Identify which cell holds the provided text, then report its (X, Y) central coordinate. 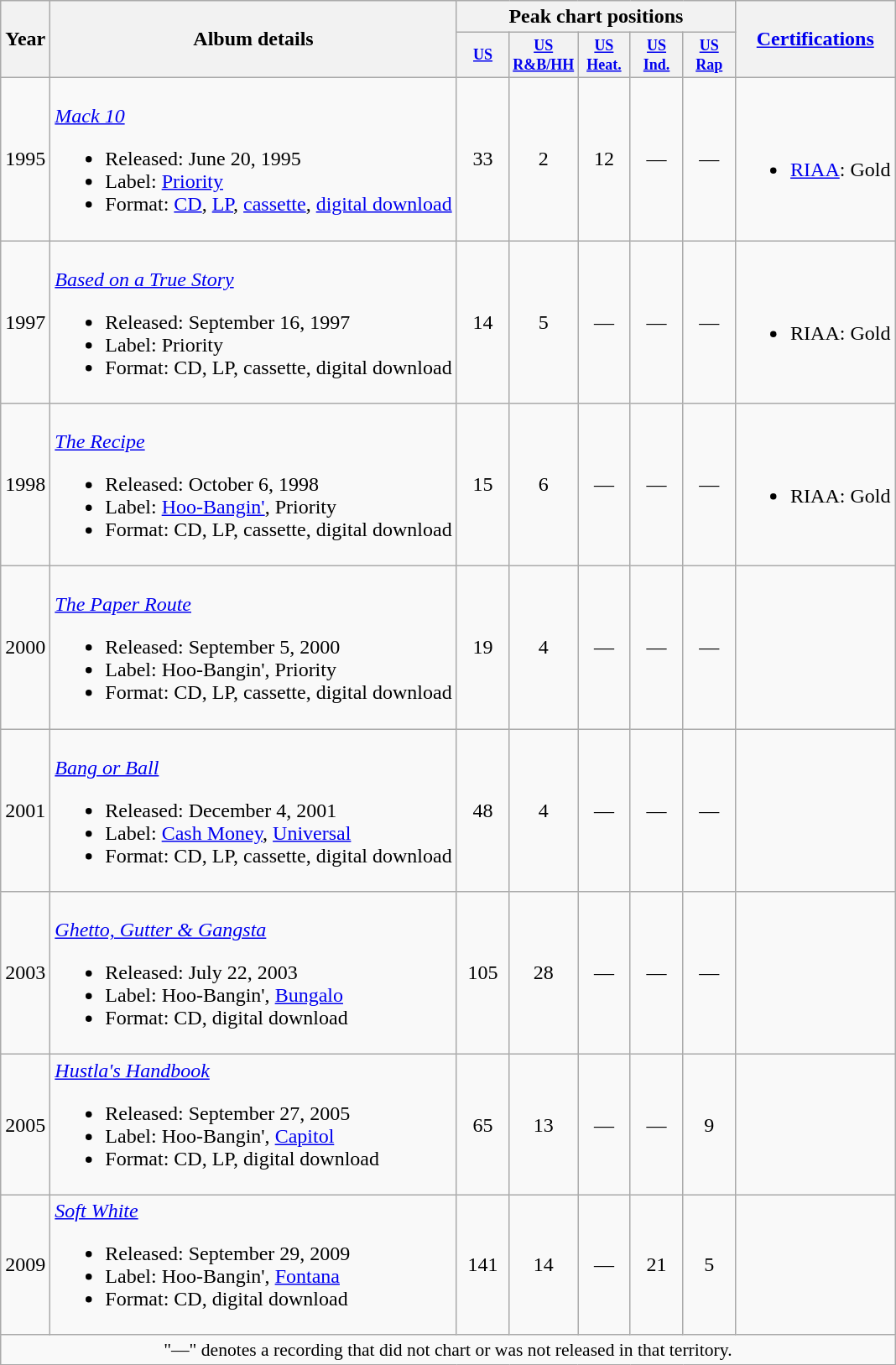
Hustla's HandbookReleased: September 27, 2005Label: Hoo-Bangin', CapitolFormat: CD, LP, digital download (253, 1124)
Album details (253, 39)
12 (604, 159)
48 (483, 810)
Year (25, 39)
15 (483, 485)
The Paper RouteReleased: September 5, 2000Label: Hoo-Bangin', PriorityFormat: CD, LP, cassette, digital download (253, 648)
2005 (25, 1124)
2003 (25, 973)
Soft WhiteReleased: September 29, 2009Label: Hoo-Bangin', FontanaFormat: CD, digital download (253, 1265)
28 (544, 973)
2 (544, 159)
141 (483, 1265)
Ghetto, Gutter & GangstaReleased: July 22, 2003Label: Hoo-Bangin', BungaloFormat: CD, digital download (253, 973)
Certifications (815, 39)
Based on a True StoryReleased: September 16, 1997Label: PriorityFormat: CD, LP, cassette, digital download (253, 322)
21 (656, 1265)
USRap (710, 55)
19 (483, 648)
9 (710, 1124)
1995 (25, 159)
2000 (25, 648)
13 (544, 1124)
105 (483, 973)
1997 (25, 322)
6 (544, 485)
2009 (25, 1265)
33 (483, 159)
65 (483, 1124)
USR&B/HH (544, 55)
Bang or BallReleased: December 4, 2001Label: Cash Money, UniversalFormat: CD, LP, cassette, digital download (253, 810)
"—" denotes a recording that did not chart or was not released in that territory. (448, 1350)
US (483, 55)
USInd. (656, 55)
Mack 10Released: June 20, 1995Label: PriorityFormat: CD, LP, cassette, digital download (253, 159)
USHeat. (604, 55)
2001 (25, 810)
1998 (25, 485)
Peak chart positions (596, 17)
The RecipeReleased: October 6, 1998Label: Hoo-Bangin', PriorityFormat: CD, LP, cassette, digital download (253, 485)
